From the cell containing the given text, extract its center point as [x, y] coordinate. 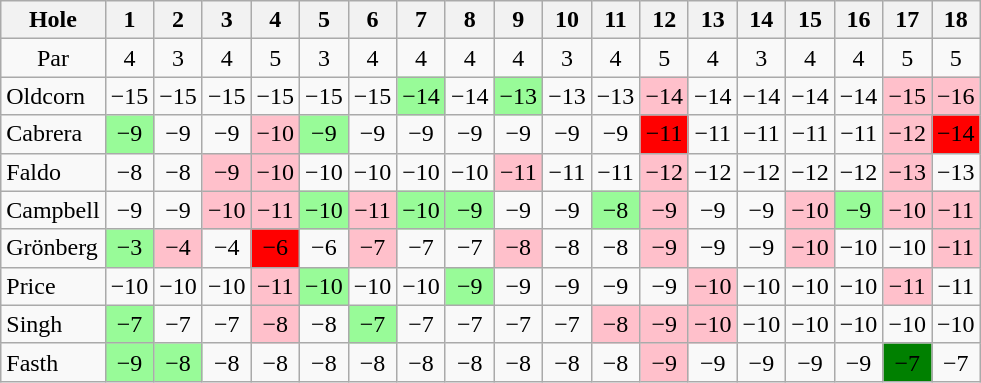
Oldcorn [53, 96]
2 [178, 20]
7 [422, 20]
14 [762, 20]
6 [372, 20]
1 [130, 20]
18 [956, 20]
11 [616, 20]
−16 [956, 96]
16 [858, 20]
Fasth [53, 362]
Singh [53, 324]
Grönberg [53, 248]
15 [810, 20]
10 [568, 20]
12 [664, 20]
8 [470, 20]
−3 [130, 248]
Cabrera [53, 134]
Faldo [53, 172]
Price [53, 286]
17 [908, 20]
9 [518, 20]
Hole [53, 20]
Campbell [53, 210]
Par [53, 58]
13 [712, 20]
